For the text-containing cell, return its midpoint in [X, Y] coordinate format. 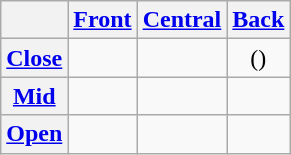
Front [102, 20]
Close [34, 58]
Mid [34, 96]
() [258, 58]
Central [182, 20]
Open [34, 134]
Back [258, 20]
